Find where the given text appears and provide that cell's center as [x, y] coordinate. 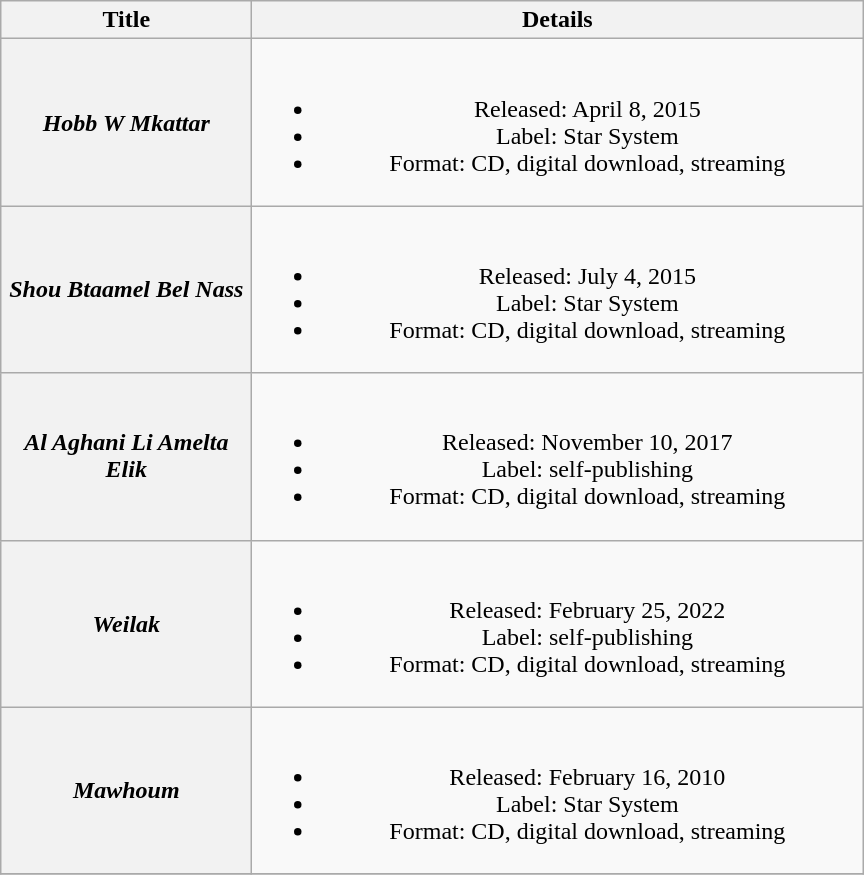
Released: July 4, 2015Label: Star SystemFormat: CD, digital download, streaming [558, 290]
Title [126, 20]
Released: November 10, 2017Label: self-publishingFormat: CD, digital download, streaming [558, 456]
Hobb W Mkattar [126, 122]
Details [558, 20]
Released: February 25, 2022Label: self-publishingFormat: CD, digital download, streaming [558, 624]
Al Aghani Li Amelta Elik [126, 456]
Released: April 8, 2015Label: Star SystemFormat: CD, digital download, streaming [558, 122]
Mawhoum [126, 790]
Released: February 16, 2010Label: Star SystemFormat: CD, digital download, streaming [558, 790]
Shou Btaamel Bel Nass [126, 290]
Weilak [126, 624]
